Capture the cell that displays the provided text and extract its (x, y) central coordinate. 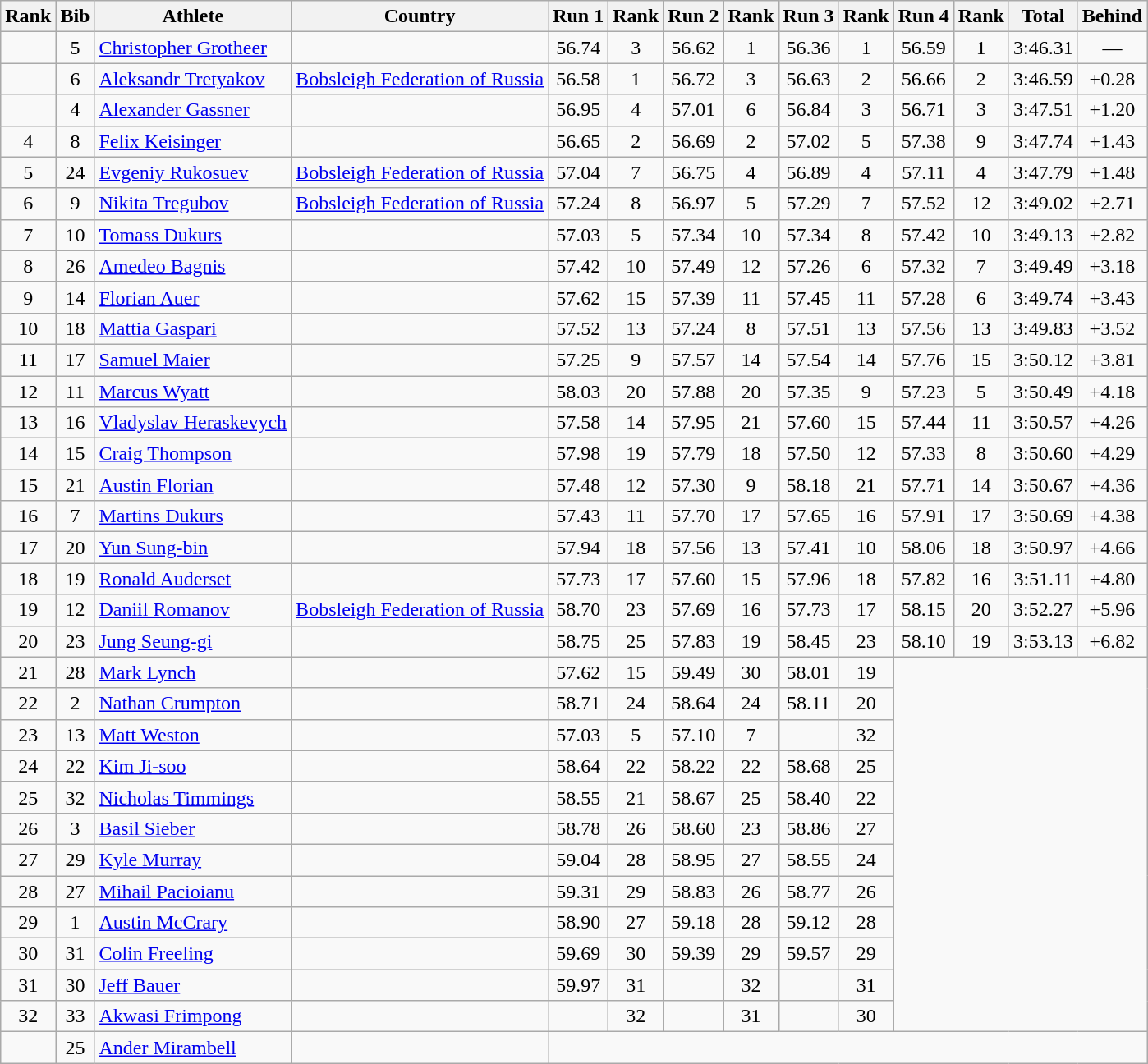
58.60 (693, 828)
56.72 (693, 79)
+1.20 (1112, 110)
Run 4 (923, 16)
57.04 (578, 172)
58.40 (808, 797)
3:52.27 (1043, 610)
57.82 (923, 579)
Nicholas Timmings (193, 797)
Mihail Pacioianu (193, 891)
3:47.51 (1043, 110)
59.57 (808, 954)
+4.18 (1112, 392)
58.95 (693, 860)
+1.43 (1112, 141)
59.31 (578, 891)
+3.52 (1112, 328)
Country (420, 16)
58.70 (578, 610)
Austin McCrary (193, 923)
57.32 (923, 266)
59.04 (578, 860)
57.23 (923, 392)
+3.18 (1112, 266)
Florian Auer (193, 297)
3:50.57 (1043, 423)
56.84 (808, 110)
Bib (76, 16)
+4.29 (1112, 454)
Jung Seung-gi (193, 641)
+2.82 (1112, 235)
57.28 (923, 297)
+4.26 (1112, 423)
58.22 (693, 766)
58.71 (578, 704)
57.94 (578, 548)
57.41 (808, 548)
Marcus Wyatt (193, 392)
57.95 (693, 423)
Akwasi Frimpong (193, 1016)
57.83 (693, 641)
Felix Keisinger (193, 141)
58.77 (808, 891)
Vladyslav Heraskevych (193, 423)
57.88 (693, 392)
56.62 (693, 48)
Kim Ji-soo (193, 766)
Kyle Murray (193, 860)
58.86 (808, 828)
56.89 (808, 172)
56.66 (923, 79)
Yun Sung-bin (193, 548)
— (1112, 48)
Matt Weston (193, 735)
57.25 (578, 360)
56.58 (578, 79)
Nathan Crumpton (193, 704)
58.78 (578, 828)
58.03 (578, 392)
3:50.69 (1043, 516)
57.33 (923, 454)
3:50.67 (1043, 485)
Total (1043, 16)
+5.96 (1112, 610)
+6.82 (1112, 641)
56.65 (578, 141)
57.01 (693, 110)
57.65 (808, 516)
57.49 (693, 266)
57.39 (693, 297)
57.57 (693, 360)
Tomass Dukurs (193, 235)
+1.48 (1112, 172)
Samuel Maier (193, 360)
+0.28 (1112, 79)
Mattia Gaspari (193, 328)
59.18 (693, 923)
57.58 (578, 423)
3:49.13 (1043, 235)
57.35 (808, 392)
56.75 (693, 172)
+4.80 (1112, 579)
57.44 (923, 423)
57.38 (923, 141)
+3.81 (1112, 360)
56.36 (808, 48)
58.18 (808, 485)
Daniil Romanov (193, 610)
Behind (1112, 16)
58.11 (808, 704)
3:47.79 (1043, 172)
3:53.13 (1043, 641)
57.30 (693, 485)
59.69 (578, 954)
59.39 (693, 954)
3:50.12 (1043, 360)
57.45 (808, 297)
3:47.74 (1043, 141)
56.59 (923, 48)
57.10 (693, 735)
+2.71 (1112, 204)
57.29 (808, 204)
58.67 (693, 797)
58.06 (923, 548)
57.98 (578, 454)
57.69 (693, 610)
57.43 (578, 516)
57.51 (808, 328)
Mark Lynch (193, 672)
3:46.31 (1043, 48)
Evgeniy Rukosuev (193, 172)
57.71 (923, 485)
56.97 (693, 204)
57.54 (808, 360)
3:50.60 (1043, 454)
58.15 (923, 610)
+4.36 (1112, 485)
56.69 (693, 141)
Colin Freeling (193, 954)
3:49.83 (1043, 328)
3:49.74 (1043, 297)
58.01 (808, 672)
Run 2 (693, 16)
Amedeo Bagnis (193, 266)
58.83 (693, 891)
58.10 (923, 641)
+3.43 (1112, 297)
57.76 (923, 360)
57.96 (808, 579)
3:49.02 (1043, 204)
56.63 (808, 79)
57.11 (923, 172)
56.74 (578, 48)
56.95 (578, 110)
Athlete (193, 16)
57.48 (578, 485)
Ander Mirambell (193, 1048)
Run 1 (578, 16)
Austin Florian (193, 485)
Martins Dukurs (193, 516)
59.97 (578, 985)
58.45 (808, 641)
Nikita Tregubov (193, 204)
Basil Sieber (193, 828)
56.71 (923, 110)
Christopher Grotheer (193, 48)
Ronald Auderset (193, 579)
3:50.97 (1043, 548)
3:49.49 (1043, 266)
3:50.49 (1043, 392)
Alexander Gassner (193, 110)
57.79 (693, 454)
57.26 (808, 266)
3:51.11 (1043, 579)
3:46.59 (1043, 79)
57.70 (693, 516)
Craig Thompson (193, 454)
+4.38 (1112, 516)
33 (76, 1016)
58.68 (808, 766)
59.49 (693, 672)
57.02 (808, 141)
59.12 (808, 923)
57.91 (923, 516)
Aleksandr Tretyakov (193, 79)
Jeff Bauer (193, 985)
Run 3 (808, 16)
58.75 (578, 641)
58.90 (578, 923)
+4.66 (1112, 548)
57.50 (808, 454)
